Locate the cell with the specified text and output its (X, Y) center coordinate. 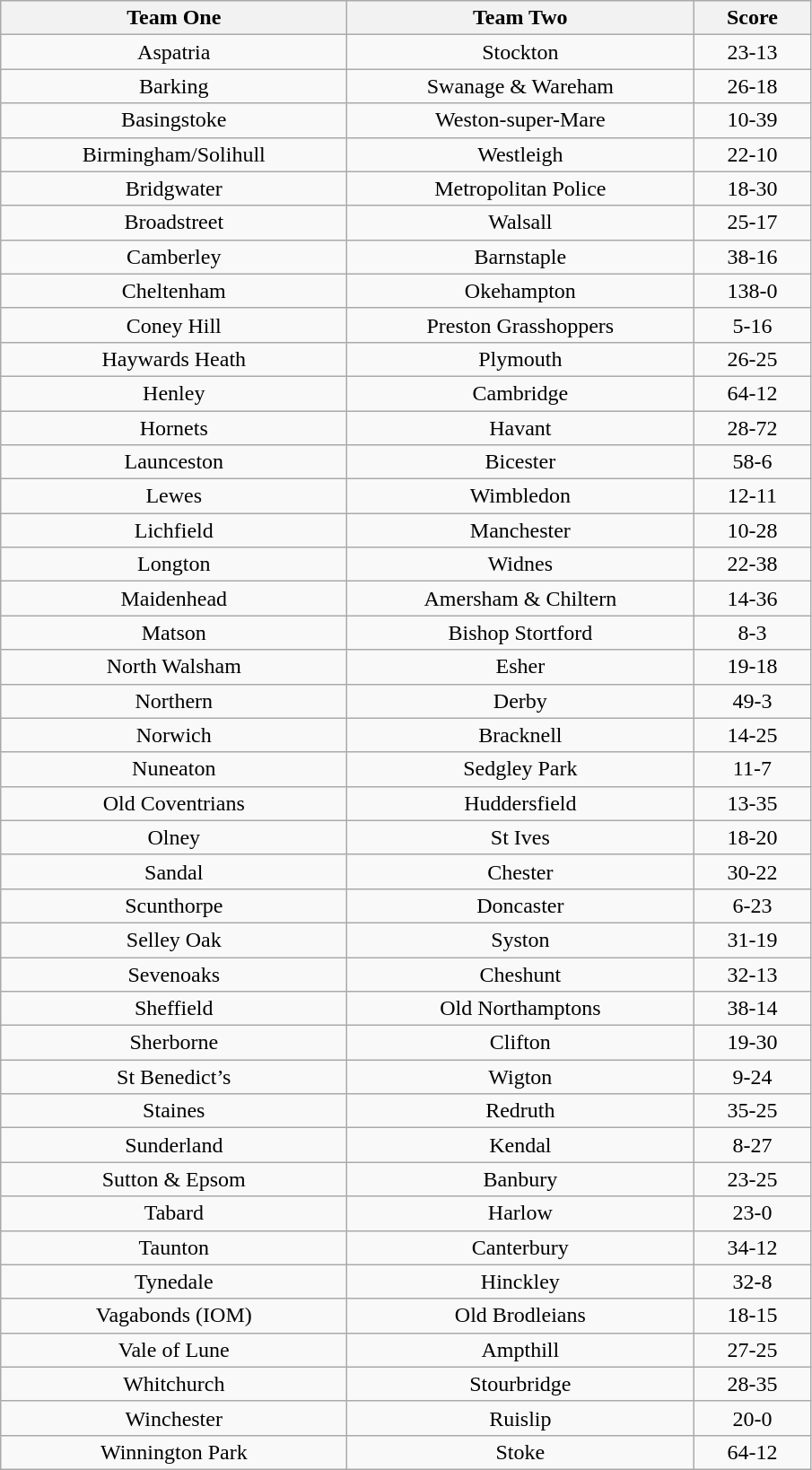
Olney (174, 837)
26-18 (752, 86)
Vale of Lune (174, 1350)
Metropolitan Police (520, 188)
Redruth (520, 1111)
Sheffield (174, 1009)
5-16 (752, 325)
Havant (520, 428)
Norwich (174, 735)
Old Brodleians (520, 1316)
Team Two (520, 18)
8-27 (752, 1145)
11-7 (752, 769)
Cheshunt (520, 974)
Matson (174, 633)
Sunderland (174, 1145)
Longton (174, 564)
Vagabonds (IOM) (174, 1316)
St Ives (520, 837)
Canterbury (520, 1247)
9-24 (752, 1077)
Cambridge (520, 393)
Swanage & Wareham (520, 86)
27-25 (752, 1350)
Huddersfield (520, 803)
19-30 (752, 1043)
Hinckley (520, 1282)
Winnington Park (174, 1452)
Preston Grasshoppers (520, 325)
18-30 (752, 188)
31-19 (752, 940)
Stockton (520, 52)
Coney Hill (174, 325)
Harlow (520, 1213)
Bridgwater (174, 188)
Taunton (174, 1247)
Birmingham/Solihull (174, 154)
38-16 (752, 257)
22-10 (752, 154)
Ruislip (520, 1418)
26-25 (752, 359)
Stourbridge (520, 1384)
Sandal (174, 871)
Okehampton (520, 291)
32-8 (752, 1282)
Cheltenham (174, 291)
8-3 (752, 633)
14-36 (752, 599)
35-25 (752, 1111)
Sevenoaks (174, 974)
Lichfield (174, 530)
Selley Oak (174, 940)
Wimbledon (520, 496)
Lewes (174, 496)
Score (752, 18)
Stoke (520, 1452)
Camberley (174, 257)
Clifton (520, 1043)
Walsall (520, 223)
34-12 (752, 1247)
14-25 (752, 735)
28-72 (752, 428)
Winchester (174, 1418)
Staines (174, 1111)
23-13 (752, 52)
38-14 (752, 1009)
Haywards Heath (174, 359)
Maidenhead (174, 599)
Kendal (520, 1145)
138-0 (752, 291)
6-23 (752, 906)
Team One (174, 18)
18-20 (752, 837)
Bishop Stortford (520, 633)
Plymouth (520, 359)
10-28 (752, 530)
23-25 (752, 1179)
Derby (520, 701)
Barnstaple (520, 257)
Weston-super-Mare (520, 120)
Whitchurch (174, 1384)
19-18 (752, 667)
Barking (174, 86)
49-3 (752, 701)
Syston (520, 940)
23-0 (752, 1213)
13-35 (752, 803)
Widnes (520, 564)
Aspatria (174, 52)
Manchester (520, 530)
Wigton (520, 1077)
Amersham & Chiltern (520, 599)
Tabard (174, 1213)
Hornets (174, 428)
Banbury (520, 1179)
Doncaster (520, 906)
22-38 (752, 564)
18-15 (752, 1316)
Launceston (174, 462)
25-17 (752, 223)
North Walsham (174, 667)
Old Northamptons (520, 1009)
Broadstreet (174, 223)
Westleigh (520, 154)
Henley (174, 393)
Bicester (520, 462)
Sedgley Park (520, 769)
Esher (520, 667)
Sutton & Epsom (174, 1179)
St Benedict’s (174, 1077)
10-39 (752, 120)
20-0 (752, 1418)
58-6 (752, 462)
Old Coventrians (174, 803)
30-22 (752, 871)
Northern (174, 701)
28-35 (752, 1384)
Scunthorpe (174, 906)
Chester (520, 871)
Sherborne (174, 1043)
Basingstoke (174, 120)
Tynedale (174, 1282)
32-13 (752, 974)
Ampthill (520, 1350)
12-11 (752, 496)
Nuneaton (174, 769)
Bracknell (520, 735)
